Return [x, y] of the center of cell containing provided text 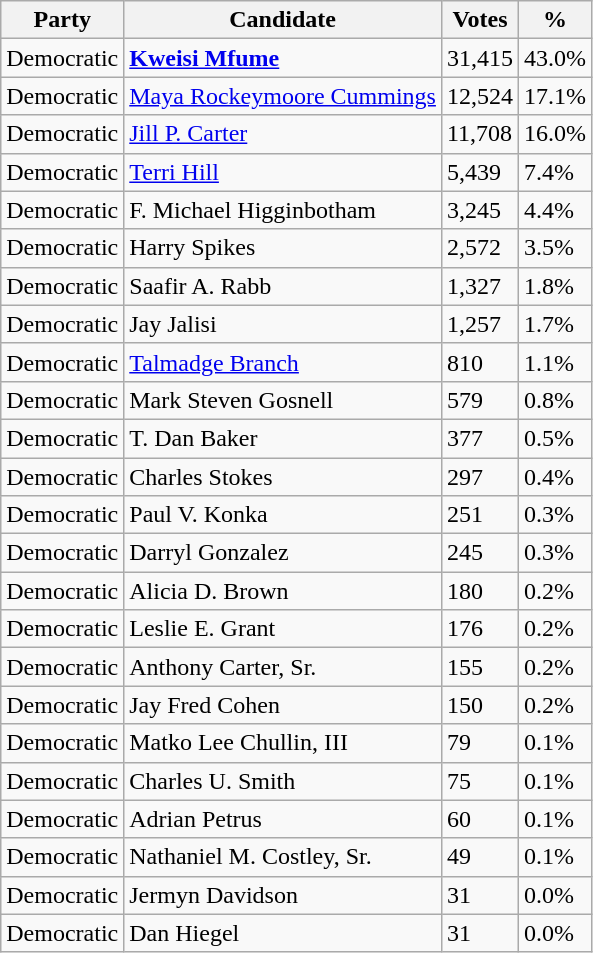
Talmadge Branch [283, 362]
1.8% [556, 286]
297 [480, 477]
579 [480, 400]
T. Dan Baker [283, 438]
176 [480, 629]
Kweisi Mfume [283, 58]
Alicia D. Brown [283, 591]
Votes [480, 20]
4.4% [556, 210]
Maya Rockeymoore Cummings [283, 96]
60 [480, 819]
5,439 [480, 172]
7.4% [556, 172]
F. Michael Higginbotham [283, 210]
1.1% [556, 362]
43.0% [556, 58]
180 [480, 591]
Jill P. Carter [283, 134]
Jermyn Davidson [283, 895]
377 [480, 438]
3,245 [480, 210]
Jay Fred Cohen [283, 705]
Jay Jalisi [283, 324]
49 [480, 857]
16.0% [556, 134]
Dan Hiegel [283, 933]
79 [480, 743]
Anthony Carter, Sr. [283, 667]
0.4% [556, 477]
810 [480, 362]
Charles U. Smith [283, 781]
12,524 [480, 96]
Charles Stokes [283, 477]
3.5% [556, 248]
251 [480, 515]
1,257 [480, 324]
Nathaniel M. Costley, Sr. [283, 857]
150 [480, 705]
Party [62, 20]
0.8% [556, 400]
Adrian Petrus [283, 819]
155 [480, 667]
31,415 [480, 58]
2,572 [480, 248]
Saafir A. Rabb [283, 286]
Paul V. Konka [283, 515]
Darryl Gonzalez [283, 553]
17.1% [556, 96]
Leslie E. Grant [283, 629]
Matko Lee Chullin, III [283, 743]
Terri Hill [283, 172]
11,708 [480, 134]
0.5% [556, 438]
1,327 [480, 286]
% [556, 20]
Mark Steven Gosnell [283, 400]
1.7% [556, 324]
245 [480, 553]
Candidate [283, 20]
75 [480, 781]
Harry Spikes [283, 248]
